Search for the cell housing the specified text and yield its (x, y) center coordinate. 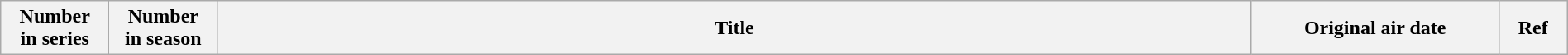
Title (734, 28)
Original air date (1374, 28)
Ref (1533, 28)
Numberin series (55, 28)
Numberin season (164, 28)
